For the text-containing cell, return its midpoint in (x, y) coordinate format. 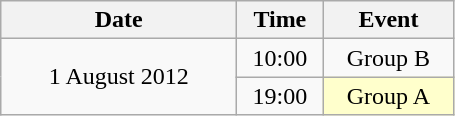
19:00 (280, 96)
Time (280, 20)
Group B (388, 58)
1 August 2012 (119, 77)
Event (388, 20)
10:00 (280, 58)
Group A (388, 96)
Date (119, 20)
